Extract the [X, Y] coordinate from the center of the cell holding the provided text.  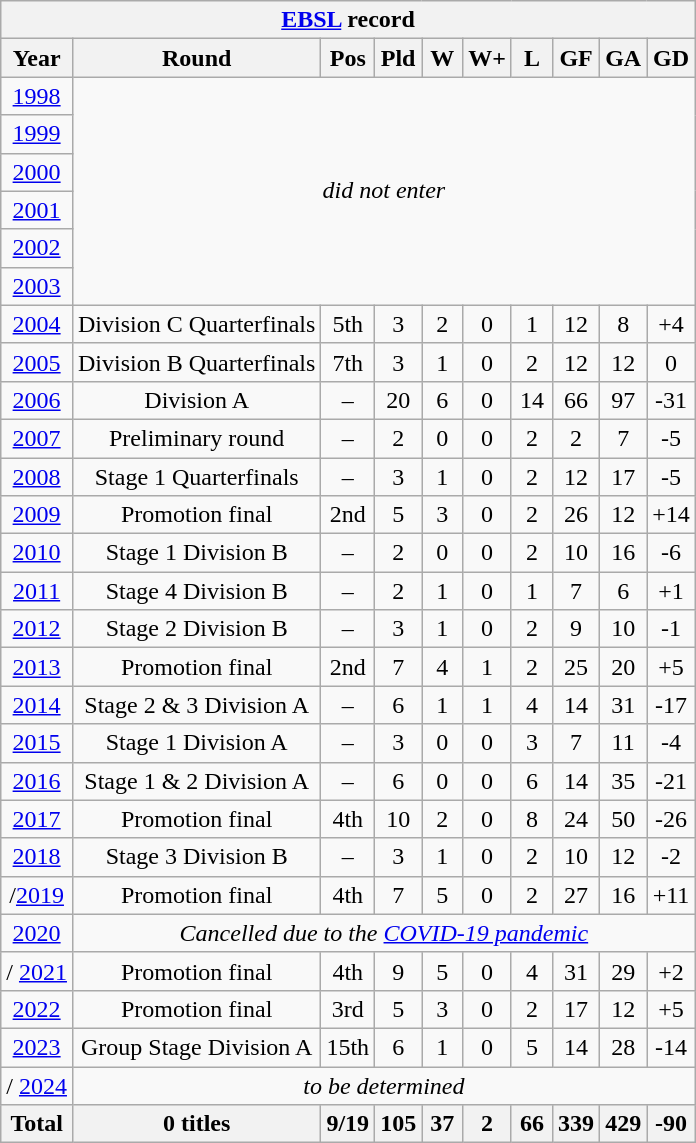
Stage 3 Division B [196, 857]
2009 [37, 515]
9/19 [348, 1124]
-6 [672, 553]
GD [672, 58]
2013 [37, 667]
2022 [37, 1009]
/ 2024 [37, 1085]
37 [442, 1124]
2005 [37, 362]
+1 [672, 591]
+14 [672, 515]
3rd [348, 1009]
did not enter [384, 191]
2018 [37, 857]
Stage 1 Division B [196, 553]
-4 [672, 743]
L [532, 58]
Pld [398, 58]
EBSL record [348, 20]
2023 [37, 1047]
2004 [37, 324]
-1 [672, 629]
Cancelled due to the COVID-19 pandemic [384, 933]
/ 2021 [37, 971]
15th [348, 1047]
27 [576, 895]
Stage 1 & 2 Division A [196, 781]
25 [576, 667]
2006 [37, 400]
Pos [348, 58]
28 [624, 1047]
-31 [672, 400]
W+ [488, 58]
-26 [672, 819]
35 [624, 781]
7th [348, 362]
Division B Quarterfinals [196, 362]
105 [398, 1124]
2000 [37, 172]
2016 [37, 781]
W [442, 58]
29 [624, 971]
+2 [672, 971]
Stage 2 & 3 Division A [196, 705]
50 [624, 819]
Stage 4 Division B [196, 591]
0 titles [196, 1124]
-14 [672, 1047]
GF [576, 58]
11 [624, 743]
26 [576, 515]
Stage 1 Division A [196, 743]
2017 [37, 819]
/2019 [37, 895]
Stage 1 Quarterfinals [196, 477]
5th [348, 324]
97 [624, 400]
Group Stage Division A [196, 1047]
1998 [37, 96]
Preliminary round [196, 438]
2015 [37, 743]
2010 [37, 553]
GA [624, 58]
to be determined [384, 1085]
Stage 2 Division B [196, 629]
Round [196, 58]
-21 [672, 781]
339 [576, 1124]
-2 [672, 857]
+11 [672, 895]
2001 [37, 210]
2014 [37, 705]
Division C Quarterfinals [196, 324]
2002 [37, 248]
2011 [37, 591]
24 [576, 819]
2003 [37, 286]
Division A [196, 400]
2012 [37, 629]
Year [37, 58]
2008 [37, 477]
-90 [672, 1124]
1999 [37, 134]
-17 [672, 705]
2007 [37, 438]
2020 [37, 933]
Total [37, 1124]
429 [624, 1124]
+4 [672, 324]
